Scan for the cell matching the given text and deliver its (x, y) coordinate at center. 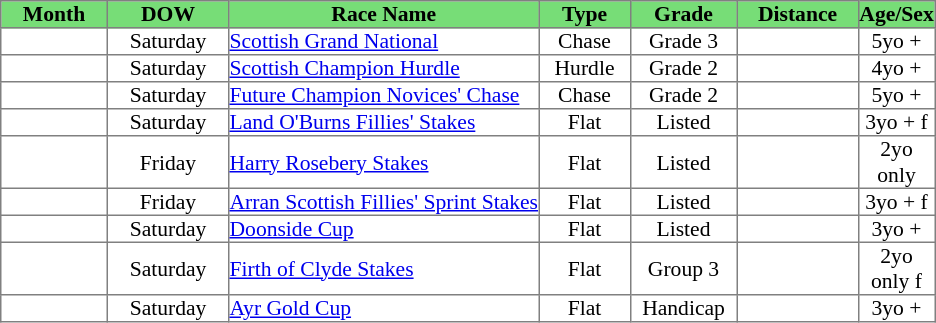
Land O'Burns Fillies' Stakes (384, 122)
Handicap (683, 308)
Hurdle (585, 68)
Month (54, 14)
Group 3 (683, 268)
DOW (168, 14)
Grade (683, 14)
Scottish Grand National (384, 42)
4yo + (896, 68)
2yo only f (896, 268)
Grade 3 (683, 42)
Future Champion Novices' Chase (384, 96)
Type (585, 14)
Race Name (384, 14)
Age/Sex (896, 14)
2yo only (896, 162)
Ayr Gold Cup (384, 308)
Arran Scottish Fillies' Sprint Stakes (384, 202)
Firth of Clyde Stakes (384, 268)
Harry Rosebery Stakes (384, 162)
Scottish Champion Hurdle (384, 68)
Distance (798, 14)
Doonside Cup (384, 228)
